Scan for the cell matching the given text and deliver its [x, y] coordinate at center. 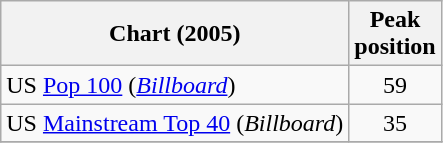
US Mainstream Top 40 (Billboard) [175, 123]
Peakposition [395, 34]
35 [395, 123]
US Pop 100 (Billboard) [175, 85]
59 [395, 85]
Chart (2005) [175, 34]
